Pinpoint the cell where the given text exists, returning its (x, y) midpoint coordinate. 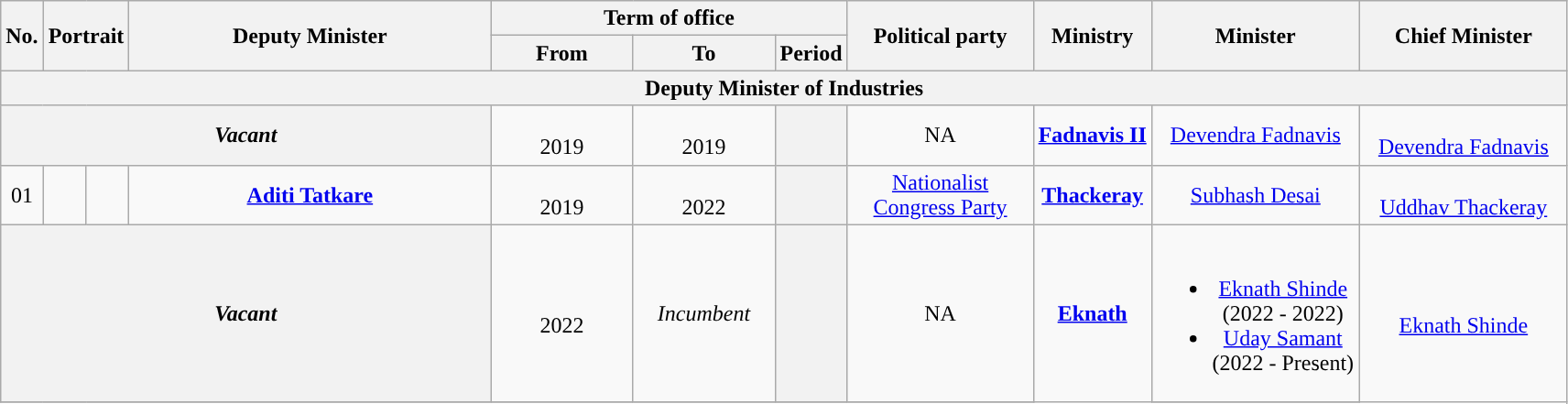
Term of office (669, 18)
Uddhav Thackeray (1464, 194)
Incumbent (703, 313)
01 (22, 194)
Eknath Shinde (1464, 313)
Period (811, 53)
Minister (1255, 36)
Deputy Minister of Industries (784, 88)
Deputy Minister (310, 36)
No. (22, 36)
Eknath (1092, 313)
Portrait (86, 36)
Chief Minister (1464, 36)
Fadnavis II (1092, 136)
Subhash Desai (1255, 194)
Thackeray (1092, 194)
Aditi Tatkare (310, 194)
Political party (940, 36)
Nationalist Congress Party (940, 194)
To (703, 53)
Eknath Shinde(2022 - 2022)Uday Samant (2022 - Present) (1255, 313)
Ministry (1092, 36)
From (562, 53)
